Determine the [x, y] coordinate at the center of the cell enclosing the given text.  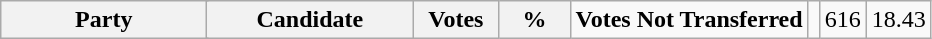
Candidate [310, 20]
616 [842, 20]
Party [104, 20]
Votes Not Transferred [689, 20]
% [534, 20]
18.43 [898, 20]
Votes [456, 20]
